Extract the (X, Y) coordinate from the center of the cell holding the provided text.  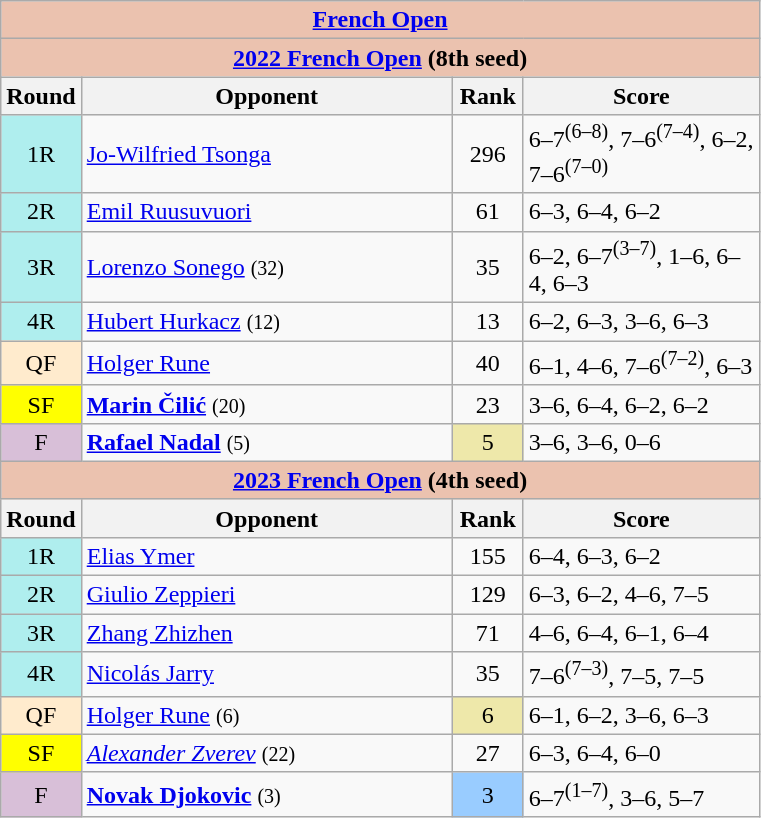
Jo-Wilfried Tsonga (266, 154)
Giulio Zeppieri (266, 595)
296 (488, 154)
Emil Ruusuvuori (266, 212)
6–4, 6–3, 6–2 (641, 556)
27 (488, 753)
23 (488, 404)
6–7(6–8), 7–6(7–4), 6–2, 7–6(7–0) (641, 154)
Zhang Zhizhen (266, 633)
61 (488, 212)
4–6, 6–4, 6–1, 6–4 (641, 633)
6–1, 6–2, 3–6, 6–3 (641, 715)
3–6, 6–4, 6–2, 6–2 (641, 404)
Alexander Zverev (22) (266, 753)
2022 French Open (8th seed) (380, 58)
Nicolás Jarry (266, 674)
6–1, 4–6, 7–6(7–2), 6–3 (641, 364)
6–2, 6–7(3–7), 1–6, 6–4, 6–3 (641, 267)
2023 French Open (4th seed) (380, 480)
Novak Djokovic (3) (266, 794)
Marin Čilić (20) (266, 404)
Hubert Hurkacz (12) (266, 322)
Rafael Nadal (5) (266, 442)
3–6, 3–6, 0–6 (641, 442)
13 (488, 322)
6–3, 6–4, 6–2 (641, 212)
6–7(1–7), 3–6, 5–7 (641, 794)
6 (488, 715)
6–3, 6–2, 4–6, 7–5 (641, 595)
5 (488, 442)
155 (488, 556)
French Open (380, 20)
Holger Rune (6) (266, 715)
6–2, 6–3, 3–6, 6–3 (641, 322)
129 (488, 595)
6–3, 6–4, 6–0 (641, 753)
40 (488, 364)
71 (488, 633)
3 (488, 794)
Holger Rune (266, 364)
Elias Ymer (266, 556)
7–6(7–3), 7–5, 7–5 (641, 674)
Lorenzo Sonego (32) (266, 267)
